Extract the [x, y] coordinate from the center of the cell holding the provided text.  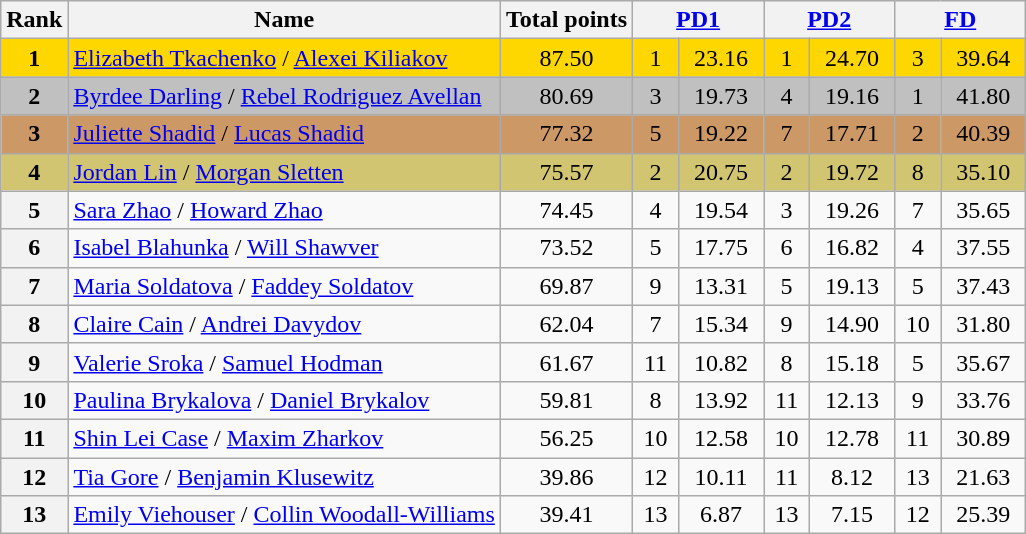
13.92 [720, 400]
Byrdee Darling / Rebel Rodriguez Avellan [284, 96]
19.22 [720, 134]
Name [284, 20]
FD [960, 20]
Elizabeth Tkachenko / Alexei Kiliakov [284, 58]
35.65 [984, 210]
87.50 [566, 58]
Paulina Brykalova / Daniel Brykalov [284, 400]
10.11 [720, 477]
6.87 [720, 515]
35.10 [984, 172]
15.34 [720, 324]
19.73 [720, 96]
13.31 [720, 286]
7.15 [852, 515]
PD1 [698, 20]
33.76 [984, 400]
69.87 [566, 286]
14.90 [852, 324]
Rank [34, 20]
Shin Lei Case / Maxim Zharkov [284, 438]
19.26 [852, 210]
Juliette Shadid / Lucas Shadid [284, 134]
75.57 [566, 172]
17.75 [720, 248]
39.86 [566, 477]
15.18 [852, 362]
62.04 [566, 324]
35.67 [984, 362]
31.80 [984, 324]
24.70 [852, 58]
16.82 [852, 248]
12.78 [852, 438]
19.13 [852, 286]
39.41 [566, 515]
39.64 [984, 58]
Claire Cain / Andrei Davydov [284, 324]
Emily Viehouser / Collin Woodall-Williams [284, 515]
56.25 [566, 438]
37.55 [984, 248]
74.45 [566, 210]
25.39 [984, 515]
23.16 [720, 58]
37.43 [984, 286]
12.13 [852, 400]
20.75 [720, 172]
80.69 [566, 96]
Isabel Blahunka / Will Shawver [284, 248]
10.82 [720, 362]
61.67 [566, 362]
Jordan Lin / Morgan Sletten [284, 172]
19.54 [720, 210]
17.71 [852, 134]
40.39 [984, 134]
30.89 [984, 438]
19.72 [852, 172]
21.63 [984, 477]
41.80 [984, 96]
12.58 [720, 438]
19.16 [852, 96]
Valerie Sroka / Samuel Hodman [284, 362]
Sara Zhao / Howard Zhao [284, 210]
77.32 [566, 134]
PD2 [830, 20]
8.12 [852, 477]
59.81 [566, 400]
Tia Gore / Benjamin Klusewitz [284, 477]
Maria Soldatova / Faddey Soldatov [284, 286]
73.52 [566, 248]
Total points [566, 20]
